Output the [x, y] coordinate of the center of the cell containing the given text.  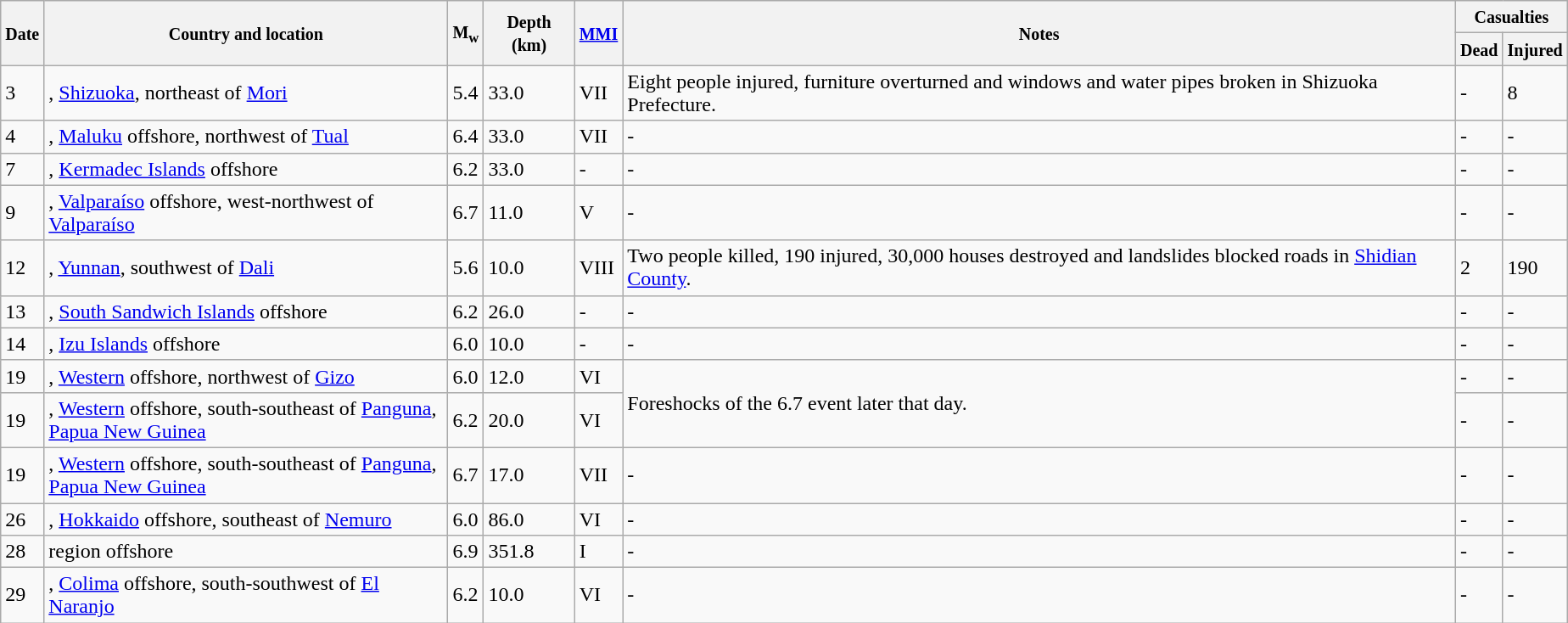
Depth (km) [529, 33]
Eight people injured, furniture overturned and windows and water pipes broken in Shizuoka Prefecture. [1039, 93]
Mw [466, 33]
351.8 [529, 552]
, Maluku offshore, northwest of Tual [246, 137]
3 [22, 93]
8 [1535, 93]
, Yunnan, southwest of Dali [246, 268]
9 [22, 212]
Dead [1479, 49]
V [599, 212]
Date [22, 33]
, Colima offshore, south-southwest of El Naranjo [246, 596]
6.9 [466, 552]
11.0 [529, 212]
17.0 [529, 475]
20.0 [529, 419]
12.0 [529, 376]
29 [22, 596]
, Valparaíso offshore, west-northwest of Valparaíso [246, 212]
Casualties [1511, 17]
7 [22, 169]
region offshore [246, 552]
26 [22, 519]
5.6 [466, 268]
4 [22, 137]
MMI [599, 33]
Foreshocks of the 6.7 event later that day. [1039, 404]
, Shizuoka, northeast of Mori [246, 93]
13 [22, 311]
2 [1479, 268]
Two people killed, 190 injured, 30,000 houses destroyed and landslides blocked roads in Shidian County. [1039, 268]
, Hokkaido offshore, southeast of Nemuro [246, 519]
12 [22, 268]
14 [22, 344]
, Western offshore, northwest of Gizo [246, 376]
VIII [599, 268]
, Izu Islands offshore [246, 344]
Country and location [246, 33]
Injured [1535, 49]
Notes [1039, 33]
28 [22, 552]
26.0 [529, 311]
6.4 [466, 137]
, Kermadec Islands offshore [246, 169]
190 [1535, 268]
5.4 [466, 93]
86.0 [529, 519]
I [599, 552]
, South Sandwich Islands offshore [246, 311]
